Capture the cell that displays the provided text and extract its [x, y] central coordinate. 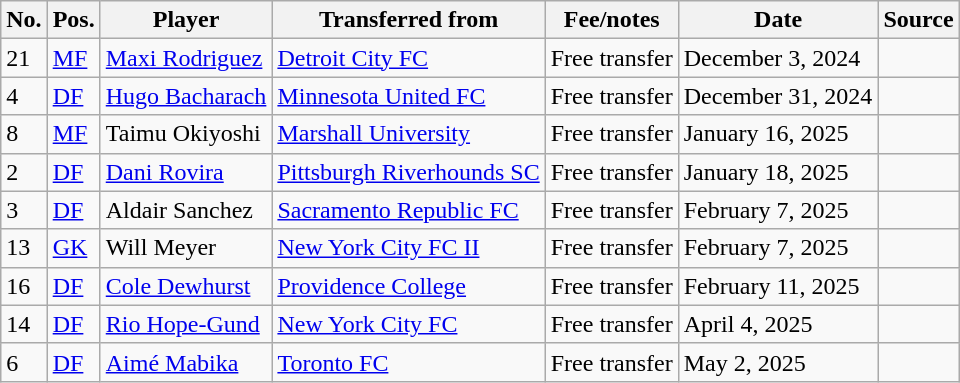
December 3, 2024 [778, 58]
13 [24, 248]
Pittsburgh Riverhounds SC [408, 172]
2 [24, 172]
Hugo Bacharach [186, 96]
4 [24, 96]
Toronto FC [408, 362]
April 4, 2025 [778, 324]
6 [24, 362]
January 16, 2025 [778, 134]
Rio Hope-Gund [186, 324]
3 [24, 210]
Detroit City FC [408, 58]
No. [24, 20]
December 31, 2024 [778, 96]
Source [918, 20]
New York City FC II [408, 248]
Will Meyer [186, 248]
21 [24, 58]
16 [24, 286]
GK [74, 248]
Aimé Mabika [186, 362]
8 [24, 134]
Player [186, 20]
Fee/notes [612, 20]
Date [778, 20]
Cole Dewhurst [186, 286]
Dani Rovira [186, 172]
January 18, 2025 [778, 172]
Sacramento Republic FC [408, 210]
Pos. [74, 20]
14 [24, 324]
Transferred from [408, 20]
May 2, 2025 [778, 362]
Marshall University [408, 134]
Providence College [408, 286]
Taimu Okiyoshi [186, 134]
New York City FC [408, 324]
Minnesota United FC [408, 96]
Maxi Rodriguez [186, 58]
Aldair Sanchez [186, 210]
February 11, 2025 [778, 286]
